Capture the cell that displays the provided text and extract its [X, Y] central coordinate. 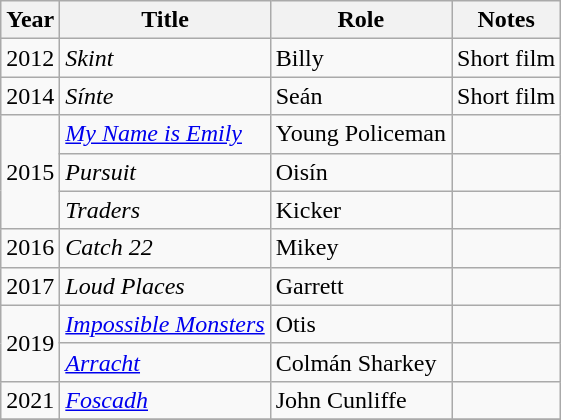
Arracht [165, 362]
2021 [30, 400]
Garrett [360, 286]
Young Policeman [360, 134]
Notes [506, 20]
2014 [30, 96]
Seán [360, 96]
Foscadh [165, 400]
Billy [360, 58]
Otis [360, 324]
John Cunliffe [360, 400]
Skint [165, 58]
My Name is Emily [165, 134]
Loud Places [165, 286]
2019 [30, 343]
Sínte [165, 96]
Colmán Sharkey [360, 362]
Oisín [360, 172]
2016 [30, 248]
2017 [30, 286]
Impossible Monsters [165, 324]
2012 [30, 58]
Catch 22 [165, 248]
Pursuit [165, 172]
Role [360, 20]
2015 [30, 172]
Year [30, 20]
Kicker [360, 210]
Traders [165, 210]
Title [165, 20]
Mikey [360, 248]
